Pinpoint the cell where the given text exists, returning its [X, Y] midpoint coordinate. 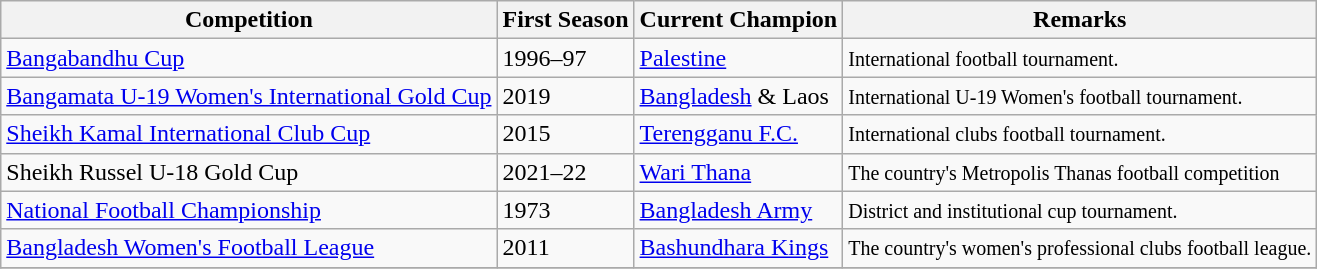
2021–22 [566, 172]
Bashundhara Kings [738, 248]
Sheikh Russel U-18 Gold Cup [249, 172]
International U-19 Women's football tournament. [1080, 96]
2011 [566, 248]
Current Champion [738, 20]
Wari Thana [738, 172]
National Football Championship [249, 210]
Terengganu F.C. [738, 134]
International football tournament. [1080, 58]
International clubs football tournament. [1080, 134]
Bangladesh Army [738, 210]
Remarks [1080, 20]
The country's Metropolis Thanas football competition [1080, 172]
District and institutional cup tournament. [1080, 210]
The country's women's professional clubs football league. [1080, 248]
Competition [249, 20]
2015 [566, 134]
Bangamata U-19 Women's International Gold Cup [249, 96]
1973 [566, 210]
Palestine [738, 58]
Sheikh Kamal International Club Cup [249, 134]
2019 [566, 96]
Bangladesh & Laos [738, 96]
Bangladesh Women's Football League [249, 248]
1996–97 [566, 58]
First Season [566, 20]
Bangabandhu Cup [249, 58]
